Provide the (x, y) coordinate of the cell's center where the given text is located.  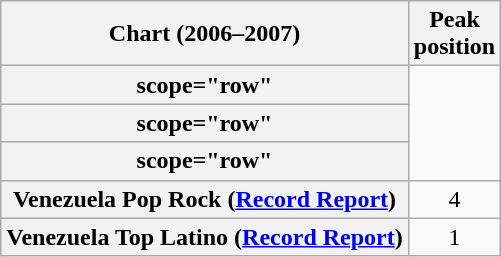
Chart (2006–2007) (205, 34)
Venezuela Top Latino (Record Report) (205, 237)
1 (454, 237)
Peakposition (454, 34)
Venezuela Pop Rock (Record Report) (205, 199)
4 (454, 199)
